Locate the cell with the specified text and output its [X, Y] center coordinate. 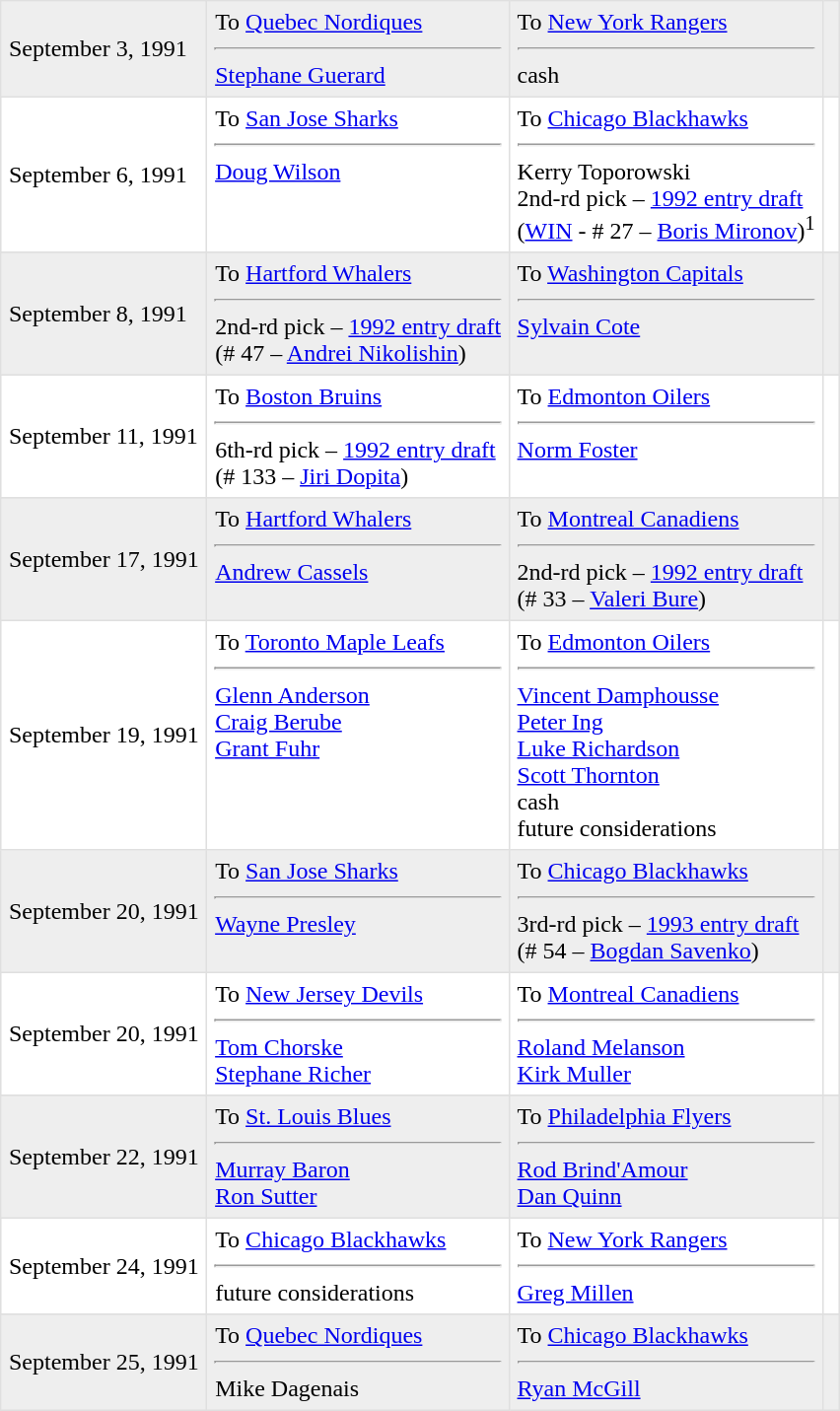
To St. Louis BluesMurray BaronRon Sutter [358, 1157]
To Boston Bruins6th-rd pick – 1992 entry draft(# 133 – Jiri Dopita) [358, 437]
To Edmonton OilersNorm Foster [665, 437]
To Chicago Blackhawksfuture considerations [358, 1267]
September 17, 1991 [105, 559]
To Quebec NordiquesMike Dagenais [358, 1363]
To New York Rangerscash [665, 49]
To Toronto Maple LeafsGlenn AndersonCraig BerubeGrant Fuhr [358, 736]
September 22, 1991 [105, 1157]
September 6, 1991 [105, 175]
To Montreal Canadiens2nd-rd pick – 1992 entry draft(# 33 – Valeri Bure) [665, 559]
September 19, 1991 [105, 736]
To Edmonton OilersVincent DamphoussePeter IngLuke RichardsonScott Thorntoncashfuture considerations [665, 736]
To Philadelphia FlyersRod Brind'AmourDan Quinn [665, 1157]
September 8, 1991 [105, 314]
To Chicago BlackhawksKerry Toporowski2nd-rd pick – 1992 entry draft(WIN - # 27 – Boris Mironov)1 [665, 175]
September 11, 1991 [105, 437]
September 25, 1991 [105, 1363]
To Chicago Blackhawks3rd-rd pick – 1993 entry draft(# 54 – Bogdan Savenko) [665, 911]
September 24, 1991 [105, 1267]
To Quebec NordiquesStephane Guerard [358, 49]
To Hartford Whalers2nd-rd pick – 1992 entry draft(# 47 – Andrei Nikolishin) [358, 314]
To Hartford WhalersAndrew Cassels [358, 559]
September 3, 1991 [105, 49]
To Chicago BlackhawksRyan McGill [665, 1363]
To New Jersey DevilsTom ChorskeStephane Richer [358, 1034]
To New York RangersGreg Millen [665, 1267]
To Washington CapitalsSylvain Cote [665, 314]
To San Jose SharksDoug Wilson [358, 175]
To San Jose SharksWayne Presley [358, 911]
To Montreal CanadiensRoland MelansonKirk Muller [665, 1034]
